Search for the cell housing the specified text and yield its [X, Y] center coordinate. 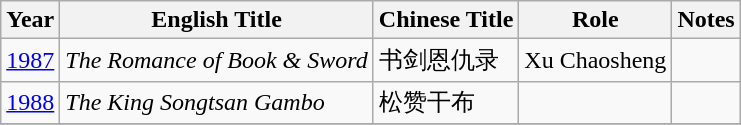
Role [596, 20]
Xu Chaosheng [596, 60]
The King Songtsan Gambo [216, 102]
Notes [706, 20]
1988 [30, 102]
Chinese Title [446, 20]
English Title [216, 20]
书剑恩仇录 [446, 60]
The Romance of Book & Sword [216, 60]
Year [30, 20]
1987 [30, 60]
松赞干布 [446, 102]
